Capture the cell that displays the provided text and extract its [x, y] central coordinate. 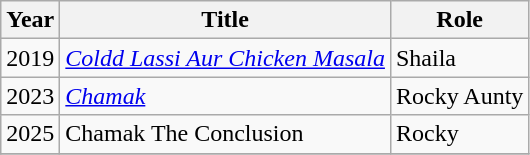
Coldd Lassi Aur Chicken Masala [226, 58]
Rocky Aunty [459, 96]
Year [30, 20]
Shaila [459, 58]
Role [459, 20]
2019 [30, 58]
Chamak The Conclusion [226, 134]
2023 [30, 96]
Rocky [459, 134]
2025 [30, 134]
Title [226, 20]
Chamak [226, 96]
